Output the (x, y) coordinate of the center of the cell containing the given text.  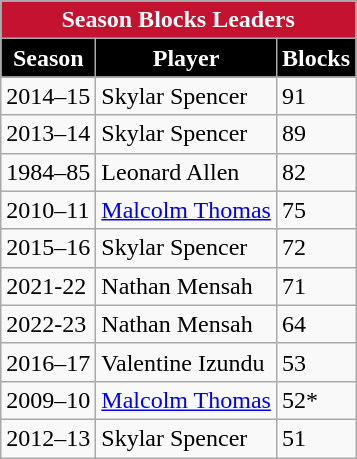
Season Blocks Leaders (178, 20)
2014–15 (48, 96)
52* (316, 400)
2010–11 (48, 210)
Leonard Allen (186, 172)
75 (316, 210)
91 (316, 96)
2016–17 (48, 362)
Player (186, 58)
2022-23 (48, 324)
72 (316, 248)
Season (48, 58)
2013–14 (48, 134)
Valentine Izundu (186, 362)
2015–16 (48, 248)
82 (316, 172)
1984–85 (48, 172)
51 (316, 438)
71 (316, 286)
89 (316, 134)
2021-22 (48, 286)
2012–13 (48, 438)
2009–10 (48, 400)
Blocks (316, 58)
53 (316, 362)
64 (316, 324)
